Provide the (X, Y) coordinate of the cell's center where the given text is located.  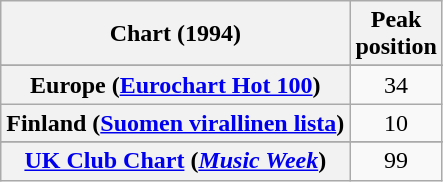
10 (396, 123)
99 (396, 161)
Peakposition (396, 34)
UK Club Chart (Music Week) (176, 161)
Europe (Eurochart Hot 100) (176, 85)
Finland (Suomen virallinen lista) (176, 123)
34 (396, 85)
Chart (1994) (176, 34)
